Capture the cell that displays the provided text and extract its [x, y] central coordinate. 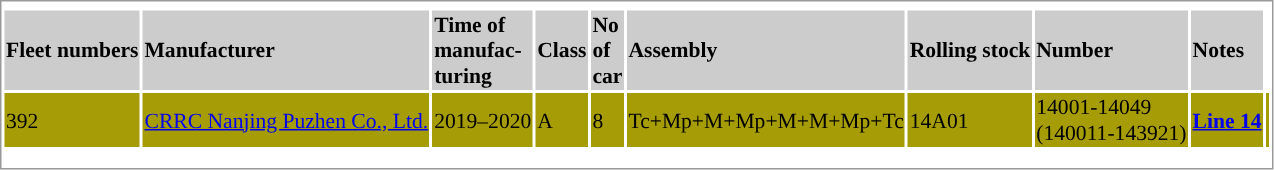
Line 14 [1227, 120]
Rolling stock [970, 50]
14001-14049(140011-143921) [1112, 120]
Notes [1227, 50]
392 [72, 120]
Assembly [766, 50]
Tc+Mp+M+Mp+M+M+Mp+Tc [766, 120]
Manufacturer [286, 50]
Time of manufac-turing [483, 50]
Number [1112, 50]
14A01 [970, 120]
Class [562, 50]
CRRC Nanjing Puzhen Co., Ltd. [286, 120]
2019–2020 [483, 120]
No of car [608, 50]
Fleet numbers [72, 50]
8 [608, 120]
A [562, 120]
